Output the [x, y] coordinate of the center of the cell containing the given text.  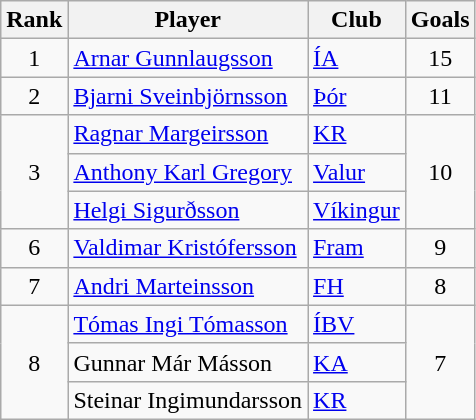
Anthony Karl Gregory [188, 172]
9 [440, 248]
Valdimar Kristófersson [188, 248]
Fram [357, 248]
Víkingur [357, 210]
Andri Marteinsson [188, 286]
15 [440, 58]
Arnar Gunnlaugsson [188, 58]
Player [188, 20]
Helgi Sigurðsson [188, 210]
Goals [440, 20]
ÍA [357, 58]
ÍBV [357, 324]
Club [357, 20]
1 [34, 58]
2 [34, 96]
11 [440, 96]
Valur [357, 172]
Ragnar Margeirsson [188, 134]
Steinar Ingimundarsson [188, 400]
Rank [34, 20]
10 [440, 172]
Bjarni Sveinbjörnsson [188, 96]
FH [357, 286]
Þór [357, 96]
Tómas Ingi Tómasson [188, 324]
6 [34, 248]
Gunnar Már Másson [188, 362]
KA [357, 362]
3 [34, 172]
